Capture the cell that displays the provided text and extract its (X, Y) central coordinate. 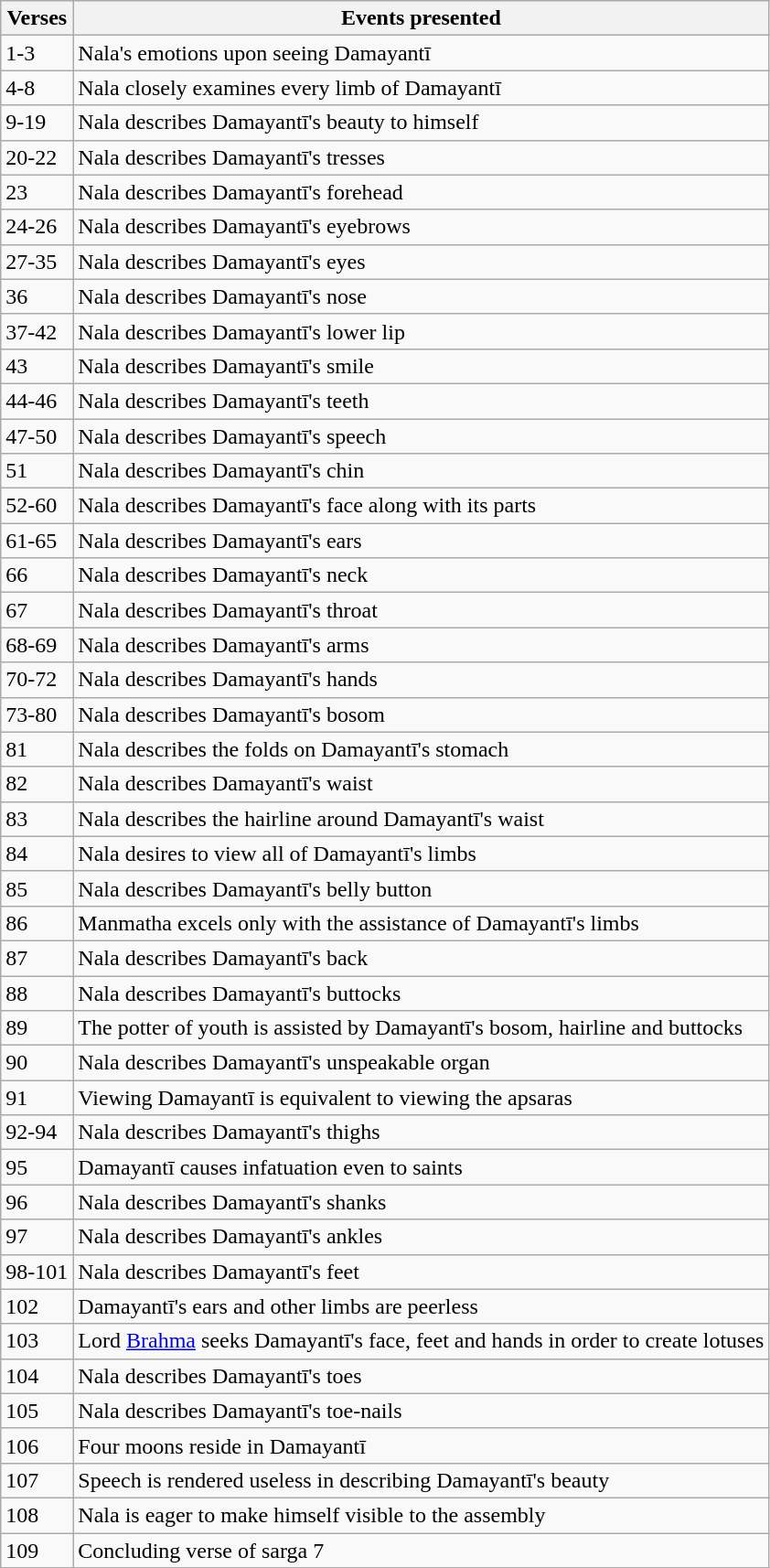
66 (37, 575)
Nala closely examines every limb of Damayantī (421, 88)
9-19 (37, 123)
91 (37, 1098)
Four moons reside in Damayantī (421, 1445)
Nala describes Damayantī's feet (421, 1272)
The potter of youth is assisted by Damayantī's bosom, hairline and buttocks (421, 1028)
Damayantī's ears and other limbs are peerless (421, 1306)
24-26 (37, 227)
Viewing Damayantī is equivalent to viewing the apsaras (421, 1098)
Nala describes Damayantī's lower lip (421, 331)
92-94 (37, 1133)
Nala describes Damayantī's tresses (421, 157)
70-72 (37, 680)
27-35 (37, 262)
43 (37, 366)
Manmatha excels only with the assistance of Damayantī's limbs (421, 923)
107 (37, 1480)
Nala describes the folds on Damayantī's stomach (421, 749)
Nala describes Damayantī's beauty to himself (421, 123)
Nala is eager to make himself visible to the assembly (421, 1515)
Concluding verse of sarga 7 (421, 1551)
Nala describes Damayantī's throat (421, 610)
Nala desires to view all of Damayantī's limbs (421, 854)
95 (37, 1167)
20-22 (37, 157)
Verses (37, 18)
Nala describes Damayantī's nose (421, 296)
Nala describes Damayantī's toe-nails (421, 1411)
106 (37, 1445)
Nala describes Damayantī's ears (421, 541)
85 (37, 888)
Nala describes the hairline around Damayantī's waist (421, 819)
73-80 (37, 714)
104 (37, 1376)
87 (37, 958)
97 (37, 1237)
Damayantī causes infatuation even to saints (421, 1167)
108 (37, 1515)
Nala describes Damayantī's arms (421, 645)
1-3 (37, 53)
Speech is rendered useless in describing Damayantī's beauty (421, 1480)
83 (37, 819)
Nala describes Damayantī's unspeakable organ (421, 1063)
Nala describes Damayantī's buttocks (421, 993)
84 (37, 854)
Nala describes Damayantī's thighs (421, 1133)
82 (37, 784)
103 (37, 1341)
Nala describes Damayantī's teeth (421, 401)
Nala describes Damayantī's waist (421, 784)
Nala describes Damayantī's toes (421, 1376)
Lord Brahma seeks Damayantī's face, feet and hands in order to create lotuses (421, 1341)
90 (37, 1063)
36 (37, 296)
Nala describes Damayantī's back (421, 958)
68-69 (37, 645)
Nala describes Damayantī's shanks (421, 1202)
Nala describes Damayantī's eyebrows (421, 227)
Nala describes Damayantī's speech (421, 436)
98-101 (37, 1272)
Nala's emotions upon seeing Damayantī (421, 53)
23 (37, 192)
Nala describes Damayantī's forehead (421, 192)
102 (37, 1306)
51 (37, 471)
52-60 (37, 506)
47-50 (37, 436)
Events presented (421, 18)
Nala describes Damayantī's face along with its parts (421, 506)
109 (37, 1551)
Nala describes Damayantī's hands (421, 680)
Nala describes Damayantī's bosom (421, 714)
Nala describes Damayantī's eyes (421, 262)
61-65 (37, 541)
Nala describes Damayantī's ankles (421, 1237)
105 (37, 1411)
86 (37, 923)
81 (37, 749)
89 (37, 1028)
Nala describes Damayantī's neck (421, 575)
67 (37, 610)
Nala describes Damayantī's belly button (421, 888)
Nala describes Damayantī's smile (421, 366)
Nala describes Damayantī's chin (421, 471)
44-46 (37, 401)
96 (37, 1202)
37-42 (37, 331)
4-8 (37, 88)
88 (37, 993)
